Return (X, Y) of the center of cell containing provided text 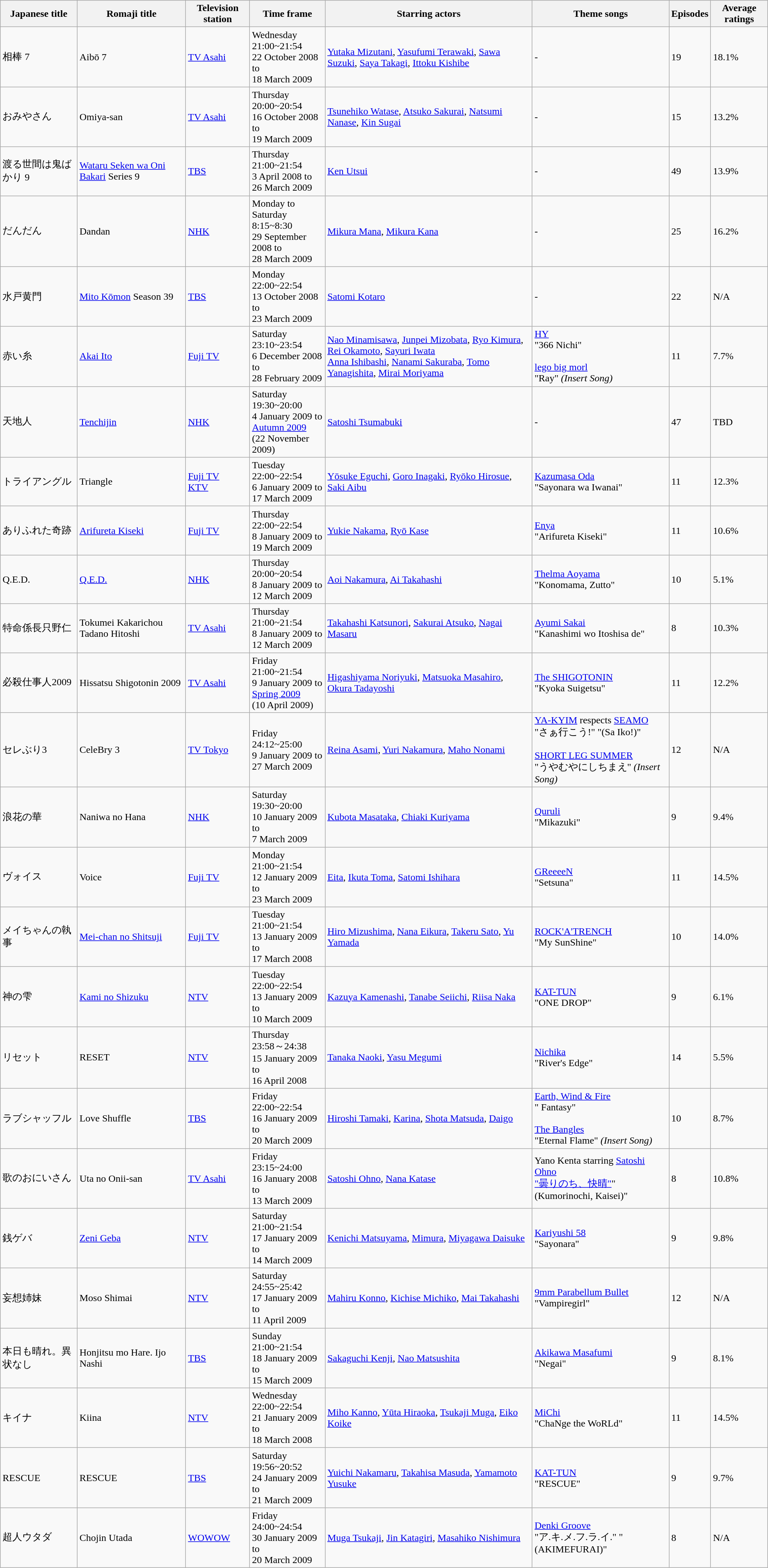
47 (690, 422)
TV Tokyo (218, 750)
Monday to Saturday 8:15~8:3029 September 2008 to 28 March 2009 (288, 231)
Voice (131, 877)
6.1% (739, 997)
Kariyushi 58"Sayonara" (601, 1238)
おみやさん (39, 117)
Yuichi Nakamaru, Takahisa Masuda, Yamamoto Yusuke (428, 1478)
Romaji title (131, 14)
銭ゲバ (39, 1238)
Friday 22:00~22:5416 January 2009 to 20 March 2009 (288, 1118)
Friday 23:15~24:0016 January 2008 to 13 March 2009 (288, 1178)
Wednesday 22:00~22:5421 January 2009 to 18 March 2008 (288, 1418)
Theme songs (601, 14)
Sakaguchi Kenji, Nao Matsushita (428, 1358)
Friday 21:00~21:549 January 2009 to Spring 2009(10 April 2009) (288, 683)
CeleBry 3 (131, 750)
特命係長只野仁 (39, 628)
KAT-TUN"ONE DROP" (601, 997)
Love Shuffle (131, 1118)
Friday 24:00~24:5430 January 2009 to 20 March 2009 (288, 1538)
Hiro Mizushima, Nana Eikura, Takeru Sato, Yu Yamada (428, 937)
9.8% (739, 1238)
Television station (218, 14)
12.3% (739, 481)
Dandan (131, 231)
Takahashi Katsunori, Sakurai Atsuko, Nagai Masaru (428, 628)
本日も晴れ。異状なし (39, 1358)
浪花の華 (39, 817)
9.7% (739, 1478)
Ken Utsui (428, 171)
Thursday 21:00~21:543 April 2008 to 26 March 2009 (288, 171)
Thursday 23:58～24:3815 January 2009 to 16 April 2008 (288, 1058)
Triangle (131, 481)
Akikawa Masafumi"Negai" (601, 1358)
メイちゃんの執事 (39, 937)
Miho Kanno, Yūta Hiraoka, Tsukaji Muga, Eiko Koike (428, 1418)
Friday 24:12~25:009 January 2009 to 27 March 2009 (288, 750)
Thelma Aoyama"Konomama, Zutto" (601, 579)
12.2% (739, 683)
天地人 (39, 422)
Aoi Nakamura, Ai Takahashi (428, 579)
Thursday 20:00~20:5416 October 2008 to 19 March 2009 (288, 117)
Wataru Seken wa Oni Bakari Series 9 (131, 171)
7.7% (739, 356)
Moso Shimai (131, 1298)
Higashiyama Noriyuki, Matsuoka Masahiro, Okura Tadayoshi (428, 683)
49 (690, 171)
妄想姉妹 (39, 1298)
Mito Kōmon Season 39 (131, 296)
10.3% (739, 628)
13.2% (739, 117)
Kubota Masataka, Chiaki Kuriyama (428, 817)
9.4% (739, 817)
19 (690, 57)
Sunday 21:00~21:5418 January 2009 to 15 March 2009 (288, 1358)
Saturday 19:56~20:5224 January 2009 to 21 March 2009 (288, 1478)
キイナ (39, 1418)
Nao Minamisawa, Junpei Mizobata, Ryo Kimura, Rei Okamoto, Sayuri Iwata Anna Ishibashi, Nanami Sakuraba, Tomo Yanagishita, Mirai Moriyama (428, 356)
Kazumasa Oda"Sayonara wa Iwanai" (601, 481)
Episodes (690, 14)
8.7% (739, 1118)
13.9% (739, 171)
Saturday 21:00~21:5417 January 2009 to 14 March 2009 (288, 1238)
10.8% (739, 1178)
トライアングル (39, 481)
Tuesday 22:00~22:546 January 2009 to 17 March 2009 (288, 481)
Yukie Nakama, Ryō Kase (428, 531)
Chojin Utada (131, 1538)
8.1% (739, 1358)
水戸黄門 (39, 296)
5.5% (739, 1058)
Akai Ito (131, 356)
Denki Groove"ア.キ.メ.フ.ラ.イ." "(AKIMEFURAI)" (601, 1538)
Tokumei Kakarichou Tadano Hitoshi (131, 628)
TBD (739, 422)
Zeni Geba (131, 1238)
15 (690, 117)
Omiya-san (131, 117)
Kami no Shizuku (131, 997)
Arifureta Kiseki (131, 531)
渡る世間は鬼ばかり 9 (39, 171)
Saturday 23:10~23:546 December 2008 to 28 February 2009 (288, 356)
Saturday 24:55~25:4217 January 2009 to 11 April 2009 (288, 1298)
Satoshi Tsumabuki (428, 422)
GReeeeN"Setsuna" (601, 877)
Starring actors (428, 14)
14.0% (739, 937)
Tuesday 21:00~21:5413 January 2009 to 17 March 2008 (288, 937)
Honjitsu mo Hare. Ijo Nashi (131, 1358)
超人ウタダ (39, 1538)
赤い糸 (39, 356)
Saturday 19:30~20:0010 January 2009 to 7 March 2009 (288, 817)
ヴォイス (39, 877)
KAT-TUN"RESCUE" (601, 1478)
Uta no Onii-san (131, 1178)
Yōsuke Eguchi, Goro Inagaki, Ryōko Hirosue, Saki Aibu (428, 481)
Kiina (131, 1418)
RESET (131, 1058)
Kenichi Matsuyama, Mimura, Miyagawa Daisuke (428, 1238)
Monday 22:00~22:5413 October 2008 to 23 March 2009 (288, 296)
9mm Parabellum Bullet"Vampiregirl" (601, 1298)
Thursday 20:00~20:548 January 2009 to 12 March 2009 (288, 579)
Hissatsu Shigotonin 2009 (131, 683)
Thursday 21:00~21:548 January 2009 to 12 March 2009 (288, 628)
Saturday 19:30~20:004 January 2009 to Autumn 2009(22 November 2009) (288, 422)
必殺仕事人2009 (39, 683)
Nichika"River's Edge" (601, 1058)
HY"366 Nichi"lego big morl"Ray" (Insert Song) (601, 356)
The SHIGOTONIN"Kyoka Suigetsu" (601, 683)
YA-KYIM respects SEAMO"さぁ行こう!" "(Sa Iko!)"SHORT LEG SUMMER"うやむやにしちまえ" (Insert Song) (601, 750)
Kazuya Kamenashi, Tanabe Seiichi, Riisa Naka (428, 997)
5.1% (739, 579)
Tuesday 22:00~22:5413 January 2009 to 10 March 2009 (288, 997)
Ayumi Sakai"Kanashimi wo Itoshisa de" (601, 628)
ありふれた奇跡 (39, 531)
25 (690, 231)
Enya"Arifureta Kiseki" (601, 531)
Yano Kenta starring Satoshi Ohno"曇りのち、快晴""(Kumorinochi, Kaisei)" (601, 1178)
16.2% (739, 231)
Aibō 7 (131, 57)
歌のおにいさん (39, 1178)
Eita, Ikuta Toma, Satomi Ishihara (428, 877)
14 (690, 1058)
ラブシャッフル (39, 1118)
Naniwa no Hana (131, 817)
Earth, Wind & Fire" Fantasy"The Bangles"Eternal Flame" (Insert Song) (601, 1118)
WOWOW (218, 1538)
Reina Asami, Yuri Nakamura, Maho Nonami (428, 750)
Tenchijin (131, 422)
Tsunehiko Watase, Atsuko Sakurai, Natsumi Nanase, Kin Sugai (428, 117)
リセット (39, 1058)
Yutaka Mizutani, Yasufumi Terawaki, Sawa Suzuki, Saya Takagi, Ittoku Kishibe (428, 57)
ROCK'A'TRENCH"My SunShine" (601, 937)
Quruli"Mikazuki" (601, 817)
Average ratings (739, 14)
Wednesday 21:00~21:5422 October 2008 to 18 March 2009 (288, 57)
Hiroshi Tamaki, Karina, Shota Matsuda, Daigo (428, 1118)
Mahiru Konno, Kichise Michiko, Mai Takahashi (428, 1298)
18.1% (739, 57)
Muga Tsukaji, Jin Katagiri, Masahiko Nishimura (428, 1538)
Thursday 22:00~22:548 January 2009 to 19 March 2009 (288, 531)
Tanaka Naoki, Yasu Megumi (428, 1058)
Mei-chan no Shitsuji (131, 937)
Time frame (288, 14)
22 (690, 296)
だんだん (39, 231)
セレぶり3 (39, 750)
MiChi"ChaNge the WoRLd" (601, 1418)
Mikura Mana, Mikura Kana (428, 231)
相棒 7 (39, 57)
Monday 21:00~21:5412 January 2009 to 23 March 2009 (288, 877)
Satomi Kotaro (428, 296)
Satoshi Ohno, Nana Katase (428, 1178)
10.6% (739, 531)
神の雫 (39, 997)
Japanese title (39, 14)
Fuji TVKTV (218, 481)
